Find where the given text appears and provide that cell's center as [x, y] coordinate. 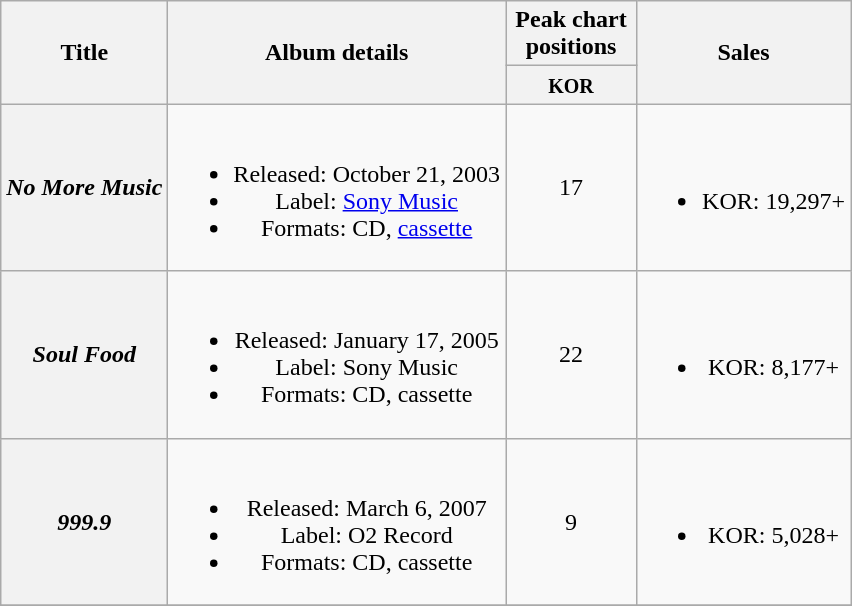
No More Music [84, 188]
Soul Food [84, 354]
Released: October 21, 2003Label: Sony MusicFormats: CD, cassette [337, 188]
KOR: 8,177+ [744, 354]
Album details [337, 52]
Sales [744, 52]
Released: January 17, 2005Label: Sony MusicFormats: CD, cassette [337, 354]
Peak chart positions [572, 34]
KOR [572, 85]
9 [572, 522]
22 [572, 354]
999.9 [84, 522]
Released: March 6, 2007Label: O2 RecordFormats: CD, cassette [337, 522]
KOR: 19,297+ [744, 188]
17 [572, 188]
Title [84, 52]
KOR: 5,028+ [744, 522]
